Find where the given text appears and provide that cell's center as (X, Y) coordinate. 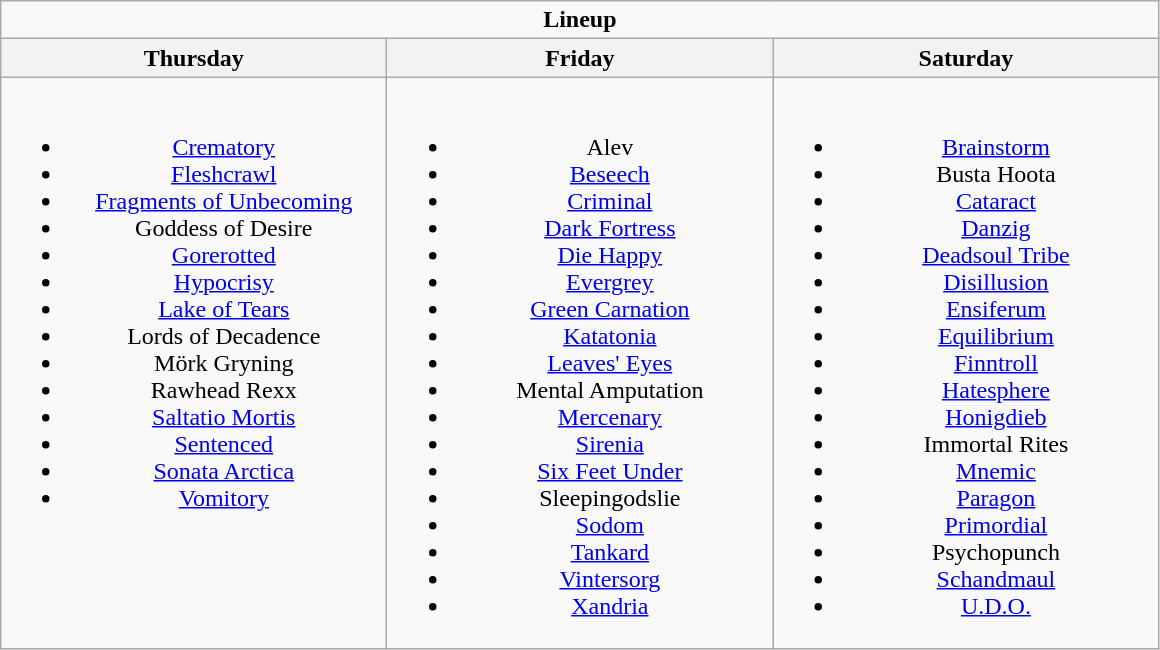
Saturday (966, 58)
Lineup (580, 20)
Friday (580, 58)
Thursday (194, 58)
